Search for the cell housing the specified text and yield its [X, Y] center coordinate. 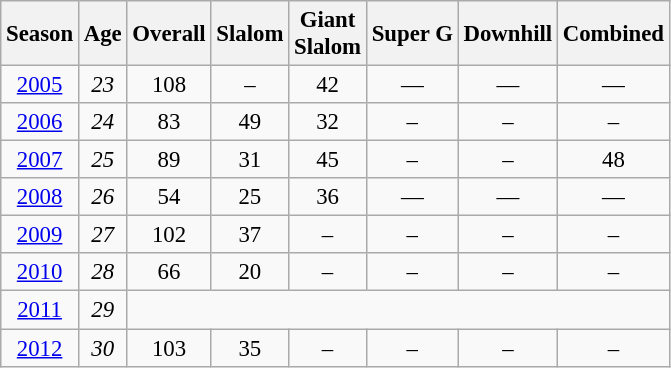
2012 [40, 348]
29 [102, 310]
2011 [40, 310]
23 [102, 85]
102 [169, 235]
Combined [613, 34]
108 [169, 85]
32 [328, 122]
Slalom [250, 34]
24 [102, 122]
26 [102, 197]
45 [328, 160]
35 [250, 348]
31 [250, 160]
2007 [40, 160]
Super G [412, 34]
Downhill [508, 34]
2005 [40, 85]
48 [613, 160]
GiantSlalom [328, 34]
Overall [169, 34]
20 [250, 273]
Age [102, 34]
42 [328, 85]
Season [40, 34]
27 [102, 235]
49 [250, 122]
37 [250, 235]
66 [169, 273]
2009 [40, 235]
36 [328, 197]
2006 [40, 122]
89 [169, 160]
28 [102, 273]
2008 [40, 197]
83 [169, 122]
103 [169, 348]
54 [169, 197]
2010 [40, 273]
30 [102, 348]
